Identify which cell holds the provided text, then report its (x, y) central coordinate. 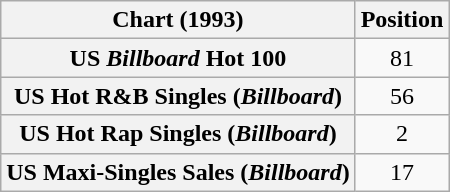
Position (402, 20)
US Hot R&B Singles (Billboard) (178, 96)
Chart (1993) (178, 20)
US Maxi-Singles Sales (Billboard) (178, 172)
US Hot Rap Singles (Billboard) (178, 134)
2 (402, 134)
17 (402, 172)
81 (402, 58)
56 (402, 96)
US Billboard Hot 100 (178, 58)
